Detect which cell encompasses the target text, then output its [X, Y] center coordinate. 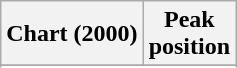
Peakposition [189, 34]
Chart (2000) [72, 34]
